Pinpoint the cell where the given text exists, returning its [x, y] midpoint coordinate. 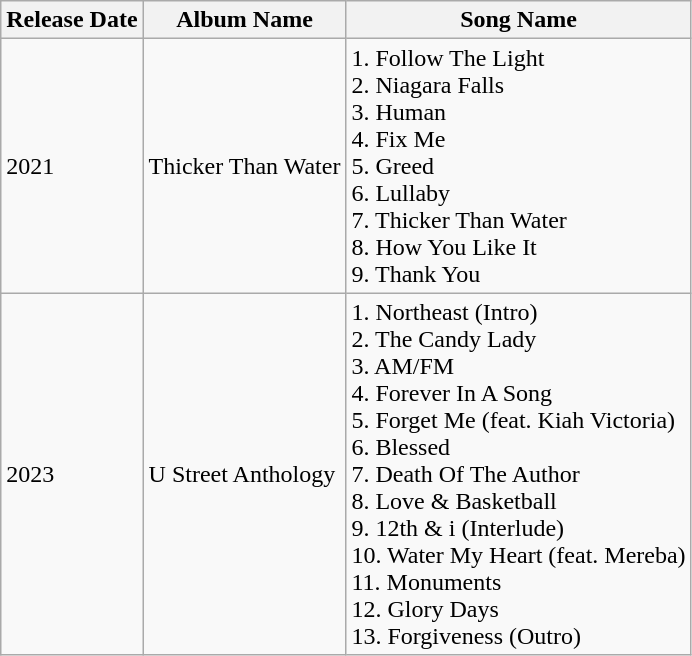
2021 [72, 166]
Album Name [244, 20]
Thicker Than Water [244, 166]
U Street Anthology [244, 474]
1. Follow The Light2. Niagara Falls3. Human4. Fix Me5. Greed6. Lullaby7. Thicker Than Water8. How You Like It9. Thank You [518, 166]
2023 [72, 474]
Song Name [518, 20]
Release Date [72, 20]
